Search for the cell housing the specified text and yield its [x, y] center coordinate. 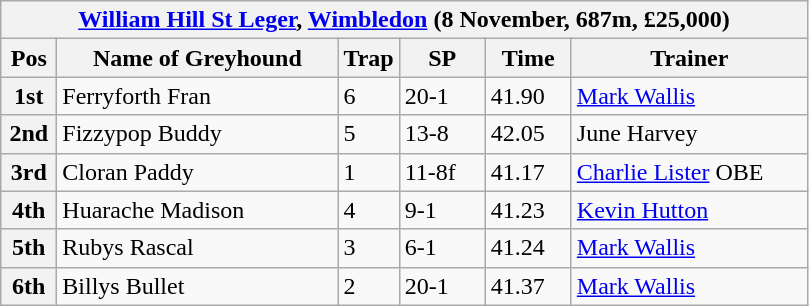
9-1 [442, 210]
Billys Bullet [198, 286]
Trainer [689, 58]
41.24 [528, 248]
41.90 [528, 96]
42.05 [528, 134]
Charlie Lister OBE [689, 172]
41.37 [528, 286]
Trap [368, 58]
3rd [29, 172]
June Harvey [689, 134]
11-8f [442, 172]
4th [29, 210]
5 [368, 134]
Kevin Hutton [689, 210]
13-8 [442, 134]
SP [442, 58]
Name of Greyhound [198, 58]
41.23 [528, 210]
Rubys Rascal [198, 248]
6th [29, 286]
Huarache Madison [198, 210]
William Hill St Leger, Wimbledon (8 November, 687m, £25,000) [404, 20]
Ferryforth Fran [198, 96]
5th [29, 248]
Pos [29, 58]
6 [368, 96]
2 [368, 286]
6-1 [442, 248]
2nd [29, 134]
Cloran Paddy [198, 172]
1st [29, 96]
41.17 [528, 172]
Time [528, 58]
1 [368, 172]
Fizzypop Buddy [198, 134]
4 [368, 210]
3 [368, 248]
